Find where the given text appears and provide that cell's center as (x, y) coordinate. 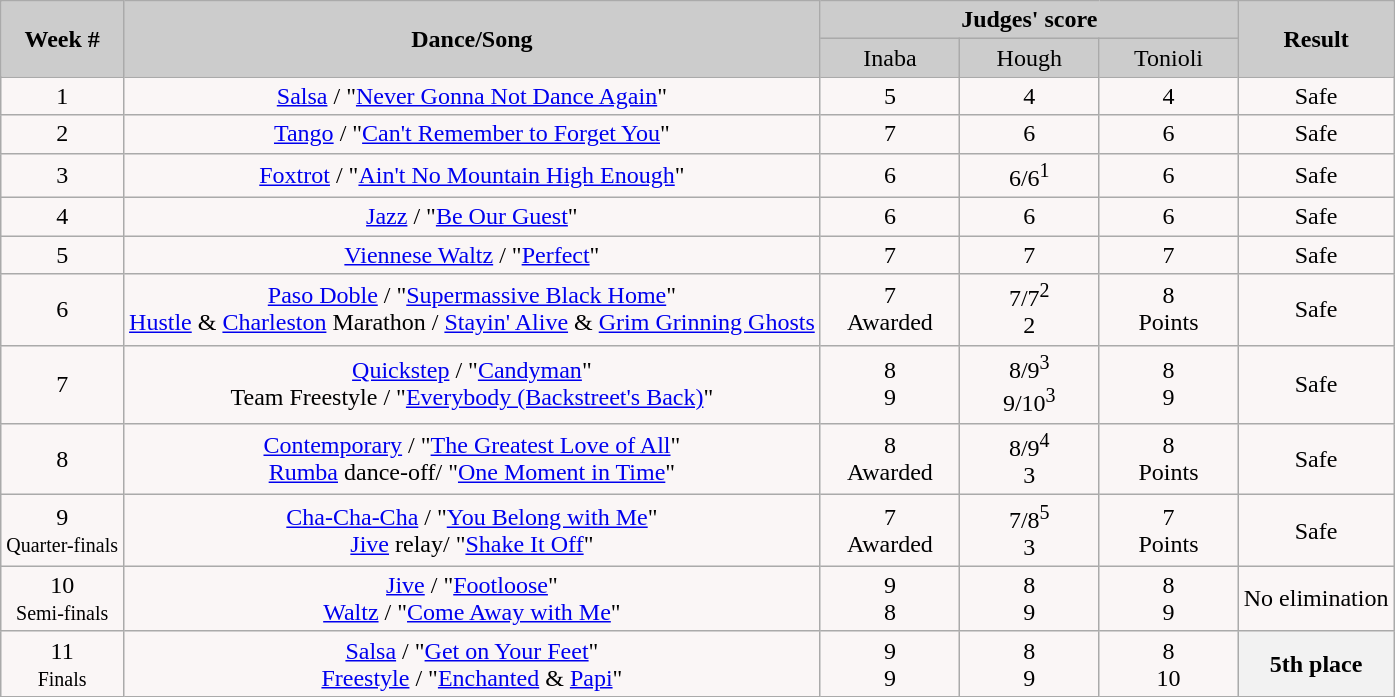
Inaba (890, 58)
6/61 (1030, 176)
5th place (1316, 664)
Tango / "Can't Remember to Forget You" (472, 134)
Quickstep / "Candyman"Team Freestyle / "Everybody (Backstreet's Back)" (472, 384)
Contemporary / "The Greatest Love of All"Rumba dance-off/ "One Moment in Time" (472, 459)
Salsa / "Never Gonna Not Dance Again" (472, 96)
8/943 (1030, 459)
Dance/Song (472, 39)
Judges' score (1029, 20)
Tonioli (1168, 58)
1 (62, 96)
Result (1316, 39)
Foxtrot / "Ain't No Mountain High Enough" (472, 176)
Viennese Waltz / "Perfect" (472, 255)
3 (62, 176)
Cha-Cha-Cha / "You Belong with Me"Jive relay/ "Shake It Off" (472, 531)
10Semi-finals (62, 598)
8/939/103 (1030, 384)
8 (62, 459)
7/722 (1030, 310)
810 (1168, 664)
Paso Doble / "Supermassive Black Home"Hustle & Charleston Marathon / Stayin' Alive & Grim Grinning Ghosts (472, 310)
7Points (1168, 531)
7/853 (1030, 531)
Jive / "Footloose"Waltz / "Come Away with Me" (472, 598)
99 (890, 664)
Jazz / "Be Our Guest" (472, 217)
9Quarter-finals (62, 531)
11Finals (62, 664)
Salsa / "Get on Your Feet"Freestyle / "Enchanted & Papi" (472, 664)
2 (62, 134)
Hough (1030, 58)
98 (890, 598)
Week # (62, 39)
No elimination (1316, 598)
8Awarded (890, 459)
